From the cell containing the given text, extract its center point as [X, Y] coordinate. 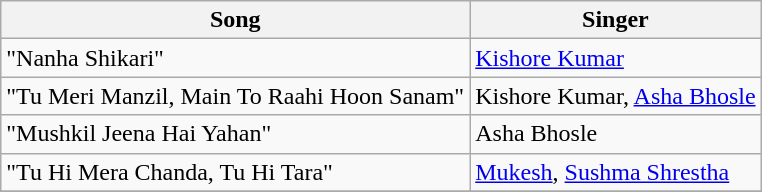
"Nanha Shikari" [236, 58]
Asha Bhosle [616, 134]
Mukesh, Sushma Shrestha [616, 172]
Kishore Kumar [616, 58]
"Tu Meri Manzil, Main To Raahi Hoon Sanam" [236, 96]
"Tu Hi Mera Chanda, Tu Hi Tara" [236, 172]
Song [236, 20]
Kishore Kumar, Asha Bhosle [616, 96]
Singer [616, 20]
"Mushkil Jeena Hai Yahan" [236, 134]
